For the text-containing cell, return its midpoint in [X, Y] coordinate format. 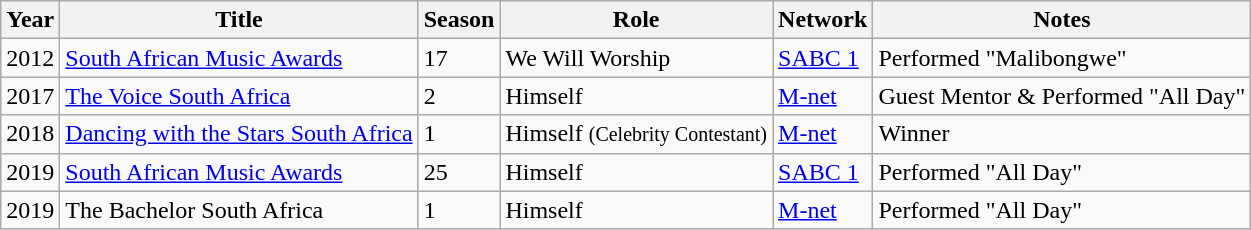
25 [459, 172]
2017 [30, 96]
2012 [30, 58]
Notes [1062, 20]
2018 [30, 134]
Year [30, 20]
Winner [1062, 134]
Dancing with the Stars South Africa [239, 134]
Network [823, 20]
Himself (Celebrity Contestant) [636, 134]
Guest Mentor & Performed "All Day" [1062, 96]
17 [459, 58]
We Will Worship [636, 58]
Title [239, 20]
The Voice South Africa [239, 96]
The Bachelor South Africa [239, 210]
Role [636, 20]
Performed "Malibongwe" [1062, 58]
2 [459, 96]
Season [459, 20]
